Output the [X, Y] coordinate of the center of the cell containing the given text.  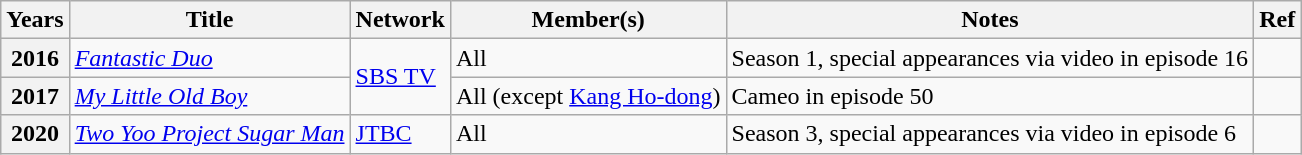
2020 [35, 134]
Member(s) [588, 20]
Title [210, 20]
Two Yoo Project Sugar Man [210, 134]
My Little Old Boy [210, 96]
All (except Kang Ho-dong) [588, 96]
2016 [35, 58]
Season 1, special appearances via video in episode 16 [990, 58]
Fantastic Duo [210, 58]
Years [35, 20]
Network [400, 20]
2017 [35, 96]
Ref [1278, 20]
Notes [990, 20]
Cameo in episode 50 [990, 96]
SBS TV [400, 77]
Season 3, special appearances via video in episode 6 [990, 134]
JTBC [400, 134]
